Return [X, Y] of the center of cell containing provided text 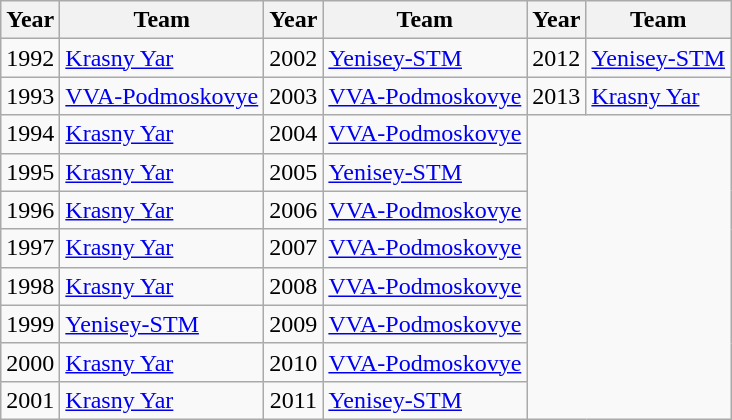
2011 [294, 400]
2010 [294, 362]
2000 [30, 362]
2013 [556, 96]
2006 [294, 210]
1996 [30, 210]
2001 [30, 400]
1994 [30, 134]
2009 [294, 324]
1995 [30, 172]
2007 [294, 248]
1992 [30, 58]
2004 [294, 134]
2008 [294, 286]
2005 [294, 172]
2003 [294, 96]
1993 [30, 96]
1997 [30, 248]
1998 [30, 286]
1999 [30, 324]
2002 [294, 58]
2012 [556, 58]
